Detect which cell encompasses the target text, then output its (x, y) center coordinate. 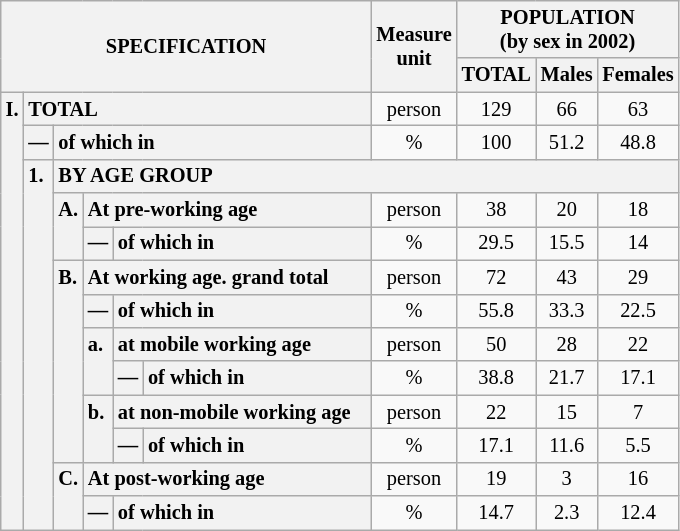
50 (496, 344)
29.5 (496, 243)
b. (98, 428)
11.6 (567, 445)
129 (496, 109)
Measure unit (414, 46)
I. (12, 311)
22.5 (638, 311)
BY AGE GROUP (366, 176)
Males (567, 75)
3 (567, 479)
19 (496, 479)
Females (638, 75)
POPULATION (by sex in 2002) (568, 29)
B. (68, 361)
7 (638, 412)
72 (496, 277)
20 (567, 210)
15.5 (567, 243)
14 (638, 243)
66 (567, 109)
33.3 (567, 311)
16 (638, 479)
at mobile working age (242, 344)
at non-mobile working age (242, 412)
14.7 (496, 513)
29 (638, 277)
At working age. grand total (227, 277)
At pre-working age (227, 210)
a. (98, 360)
55.8 (496, 311)
28 (567, 344)
43 (567, 277)
63 (638, 109)
C. (68, 496)
15 (567, 412)
A. (68, 226)
38 (496, 210)
51.2 (567, 142)
2.3 (567, 513)
48.8 (638, 142)
5.5 (638, 445)
100 (496, 142)
38.8 (496, 378)
1. (38, 344)
12.4 (638, 513)
18 (638, 210)
At post-working age (227, 479)
21.7 (567, 378)
SPECIFICATION (186, 46)
